From the cell containing the given text, extract its center point as [X, Y] coordinate. 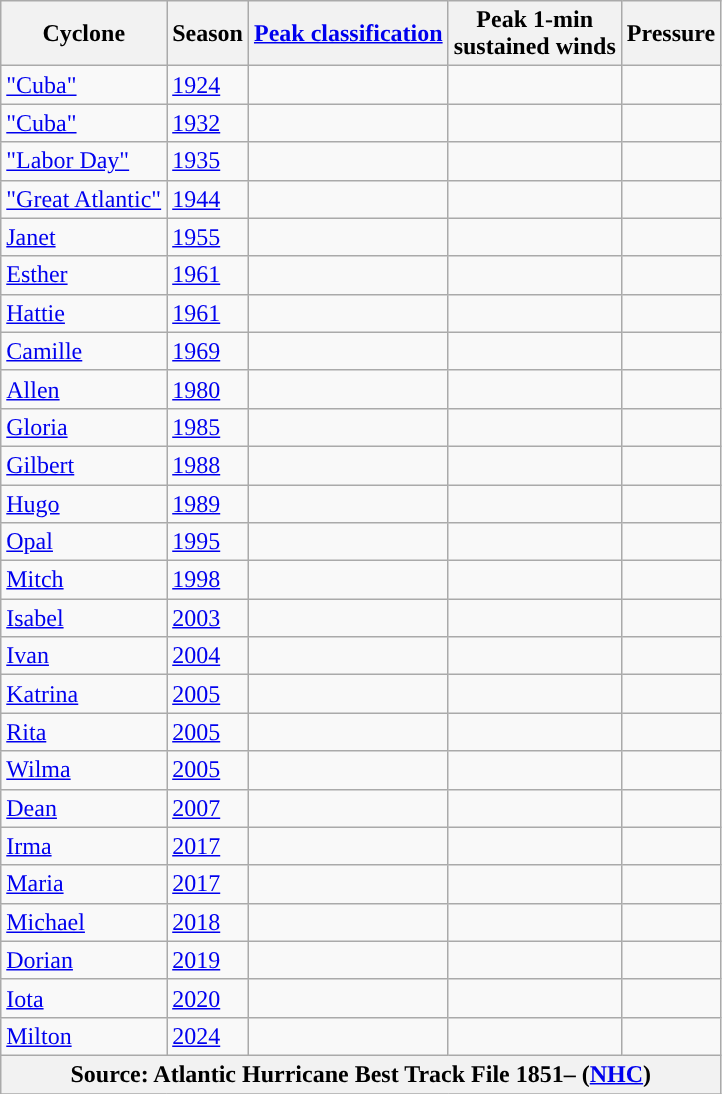
2024 [208, 1036]
Maria [84, 884]
1935 [208, 161]
Katrina [84, 694]
Peak 1-minsustained winds [534, 34]
Wilma [84, 770]
Peak classification [348, 34]
1932 [208, 123]
2020 [208, 998]
Isabel [84, 618]
Dorian [84, 960]
2007 [208, 808]
1980 [208, 389]
1998 [208, 580]
Gloria [84, 427]
Irma [84, 846]
Janet [84, 237]
Allen [84, 389]
2019 [208, 960]
Pressure [671, 34]
Gilbert [84, 465]
2003 [208, 618]
Milton [84, 1036]
Michael [84, 922]
1944 [208, 199]
1988 [208, 465]
Ivan [84, 656]
Season [208, 34]
1955 [208, 237]
1995 [208, 542]
1969 [208, 351]
Hugo [84, 503]
Hattie [84, 313]
1989 [208, 503]
Opal [84, 542]
2018 [208, 922]
"Labor Day" [84, 161]
Dean [84, 808]
Mitch [84, 580]
"Great Atlantic" [84, 199]
Cyclone [84, 34]
Iota [84, 998]
2004 [208, 656]
1985 [208, 427]
Rita [84, 732]
Esther [84, 275]
Camille [84, 351]
Source: Atlantic Hurricane Best Track File 1851– (NHC) [361, 1074]
1924 [208, 85]
